Output the [x, y] coordinate of the center of the cell containing the given text.  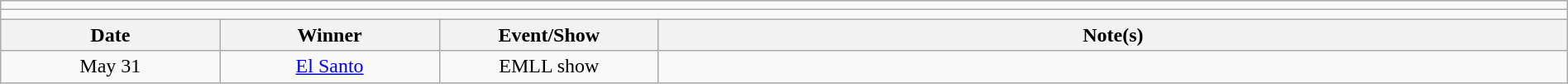
May 31 [111, 67]
Winner [329, 35]
Event/Show [549, 35]
El Santo [329, 67]
Note(s) [1113, 35]
EMLL show [549, 67]
Date [111, 35]
